Find where the given text appears and provide that cell's center as [X, Y] coordinate. 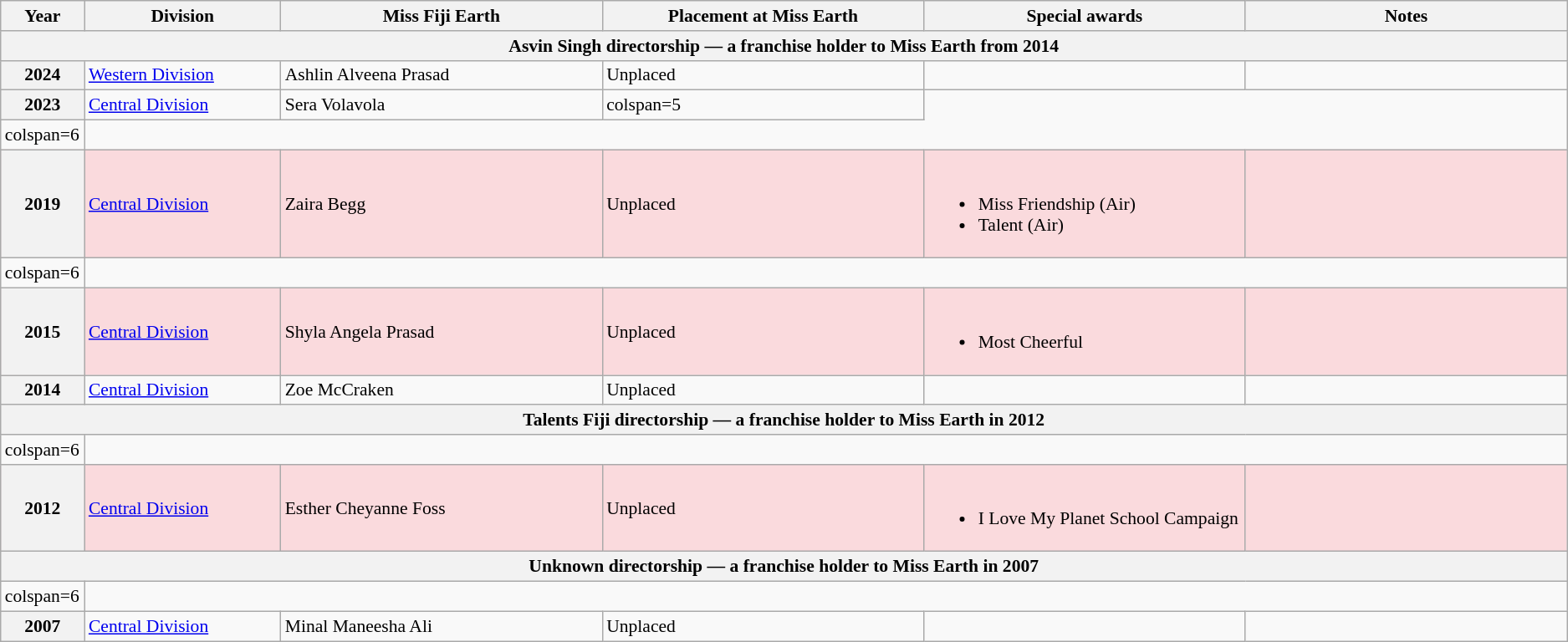
Sera Volavola [442, 105]
Western Division [182, 75]
Shyla Angela Prasad [442, 332]
2015 [43, 332]
Notes [1406, 16]
Miss Friendship (Air) Talent (Air) [1085, 204]
Esther Cheyanne Foss [442, 508]
colspan=5 [763, 105]
Minal Maneesha Ali [442, 626]
Division [182, 16]
Talents Fiji directorship — a franchise holder to Miss Earth in 2012 [784, 420]
2014 [43, 390]
Special awards [1085, 16]
2024 [43, 75]
Zaira Begg [442, 204]
Zoe McCraken [442, 390]
I Love My Planet School Campaign [1085, 508]
2012 [43, 508]
Unknown directorship — a franchise holder to Miss Earth in 2007 [784, 567]
Placement at Miss Earth [763, 16]
2019 [43, 204]
Year [43, 16]
Most Cheerful [1085, 332]
Ashlin Alveena Prasad [442, 75]
2023 [43, 105]
Miss Fiji Earth [442, 16]
2007 [43, 626]
Asvin Singh directorship — a franchise holder to Miss Earth from 2014 [784, 46]
